Detect which cell encompasses the target text, then output its (X, Y) center coordinate. 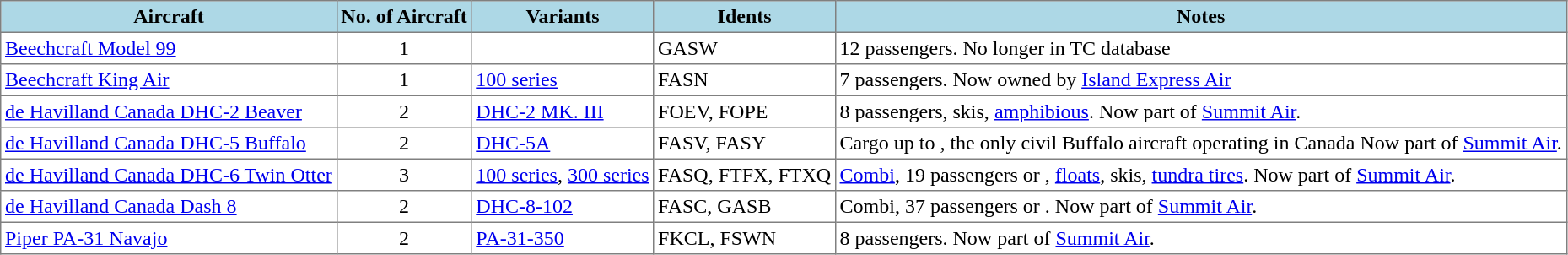
GASW (744, 48)
DHC-2 MK. III (563, 111)
FASQ, FTFX, FTXQ (744, 175)
FASC, GASB (744, 207)
Beechcraft Model 99 (169, 48)
100 series, 300 series (563, 175)
Cargo up to , the only civil Buffalo aircraft operating in Canada Now part of Summit Air. (1201, 144)
8 passengers. Now part of Summit Air. (1201, 238)
Beechcraft King Air (169, 80)
Idents (744, 17)
Piper PA-31 Navajo (169, 238)
de Havilland Canada DHC-5 Buffalo (169, 144)
de Havilland Canada DHC-2 Beaver (169, 111)
de Havilland Canada DHC-6 Twin Otter (169, 175)
12 passengers. No longer in TC database (1201, 48)
8 passengers, skis, amphibious. Now part of Summit Air. (1201, 111)
FKCL, FSWN (744, 238)
3 (404, 175)
PA-31-350 (563, 238)
100 series (563, 80)
Aircraft (169, 17)
Variants (563, 17)
DHC-8-102 (563, 207)
FOEV, FOPE (744, 111)
Combi, 19 passengers or , floats, skis, tundra tires. Now part of Summit Air. (1201, 175)
No. of Aircraft (404, 17)
FASN (744, 80)
de Havilland Canada Dash 8 (169, 207)
Notes (1201, 17)
7 passengers. Now owned by Island Express Air (1201, 80)
DHC-5A (563, 144)
Combi, 37 passengers or . Now part of Summit Air. (1201, 207)
FASV, FASY (744, 144)
